Capture the cell that displays the provided text and extract its [x, y] central coordinate. 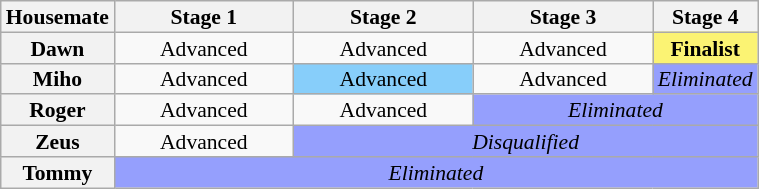
Stage 2 [384, 16]
Tommy [58, 172]
Dawn [58, 48]
Disqualified [526, 142]
Finalist [706, 48]
Miho [58, 78]
Stage 3 [563, 16]
Housemate [58, 16]
Zeus [58, 142]
Stage 4 [706, 16]
Stage 1 [204, 16]
Roger [58, 110]
